Return (x, y) of the center of cell containing provided text 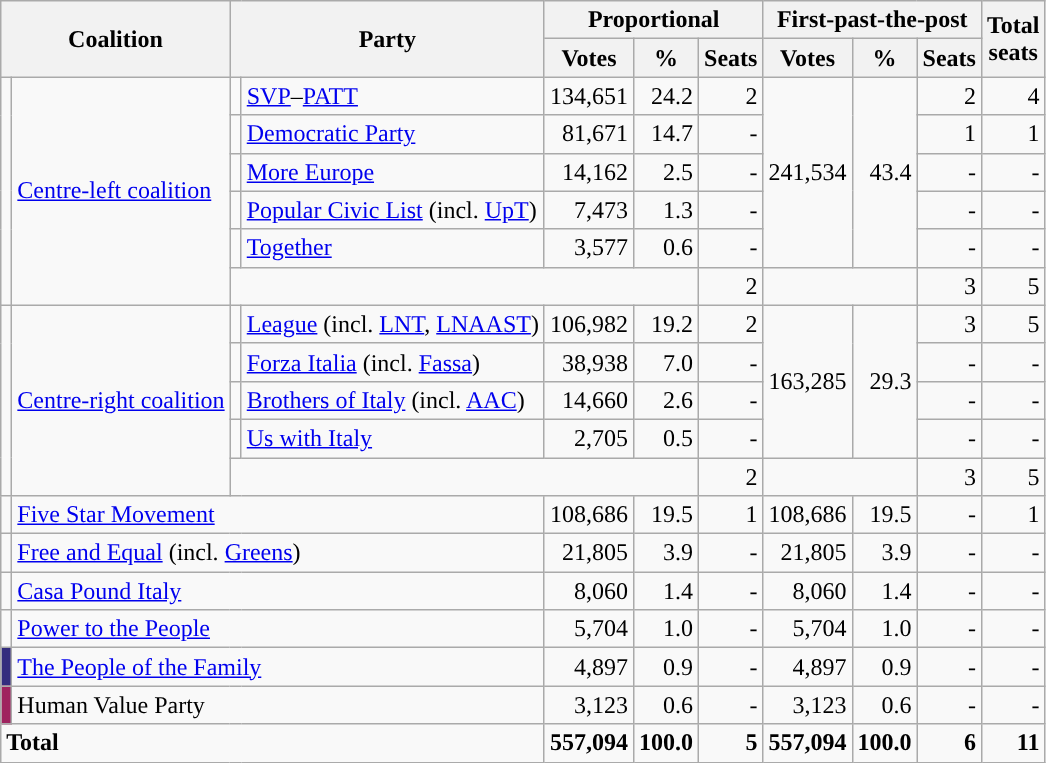
81,671 (588, 134)
Human Value Party (278, 705)
Total (273, 743)
163,285 (808, 381)
Centre-left coalition (121, 191)
Democratic Party (392, 134)
11 (1013, 743)
Centre-right coalition (121, 400)
7.0 (666, 362)
Power to the People (278, 629)
Forza Italia (incl. Fassa) (392, 362)
Coalition (116, 39)
Brothers of Italy (incl. AAC) (392, 400)
2,705 (588, 438)
0.5 (666, 438)
6 (949, 743)
241,534 (808, 172)
1.3 (666, 210)
3,577 (588, 248)
Totalseats (1013, 39)
14,660 (588, 400)
More Europe (392, 172)
First-past-the-post (872, 20)
134,651 (588, 96)
League (incl. LNT, LNAAST) (392, 324)
14,162 (588, 172)
38,938 (588, 362)
Free and Equal (incl. Greens) (278, 553)
2.6 (666, 400)
7,473 (588, 210)
106,982 (588, 324)
24.2 (666, 96)
Casa Pound Italy (278, 591)
The People of the Family (278, 667)
Together (392, 248)
SVP–PATT (392, 96)
29.3 (884, 381)
4 (1013, 96)
Popular Civic List (incl. UpT) (392, 210)
Five Star Movement (278, 515)
Us with Italy (392, 438)
19.2 (666, 324)
43.4 (884, 172)
2.5 (666, 172)
14.7 (666, 134)
Party (387, 39)
Proportional (654, 20)
